Identify which cell holds the provided text, then report its [x, y] central coordinate. 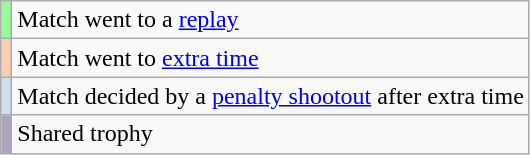
Match went to extra time [271, 58]
Match decided by a penalty shootout after extra time [271, 96]
Shared trophy [271, 134]
Match went to a replay [271, 20]
